Search for the cell housing the specified text and yield its (X, Y) center coordinate. 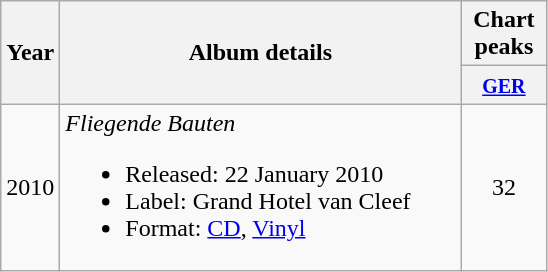
Year (30, 52)
Album details (260, 52)
Chart peaks (504, 34)
Fliegende BautenReleased: 22 January 2010Label: Grand Hotel van CleefFormat: CD, Vinyl (260, 188)
32 (504, 188)
2010 (30, 188)
GER (504, 85)
